Pinpoint the cell where the given text exists, returning its (X, Y) midpoint coordinate. 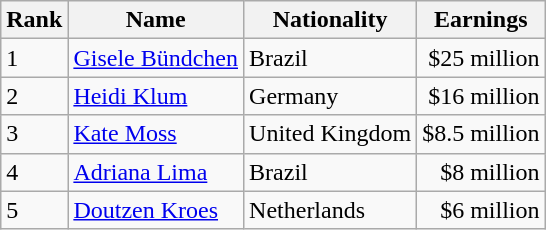
$25 million (481, 58)
Name (156, 20)
$8.5 million (481, 134)
Rank (34, 20)
$6 million (481, 210)
Nationality (330, 20)
Earnings (481, 20)
Gisele Bündchen (156, 58)
Heidi Klum (156, 96)
Netherlands (330, 210)
$16 million (481, 96)
3 (34, 134)
1 (34, 58)
United Kingdom (330, 134)
Kate Moss (156, 134)
Doutzen Kroes (156, 210)
Adriana Lima (156, 172)
4 (34, 172)
2 (34, 96)
5 (34, 210)
Germany (330, 96)
$8 million (481, 172)
